Locate the cell with the specified text and output its [x, y] center coordinate. 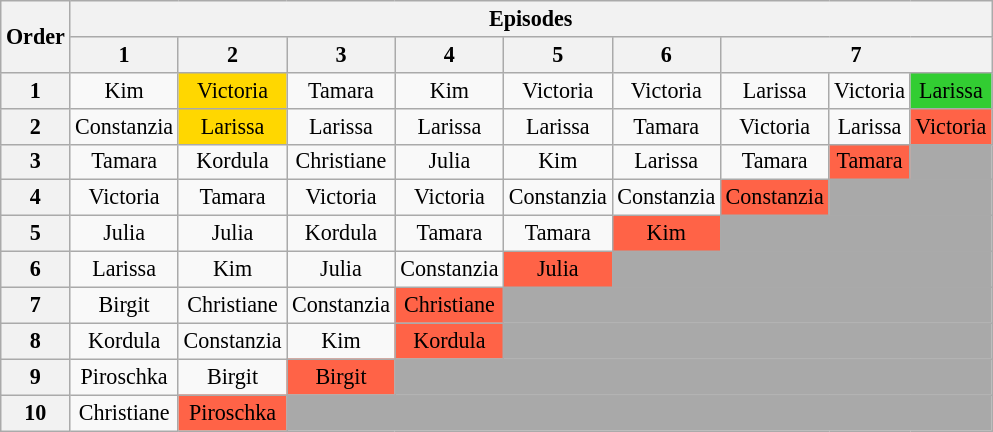
9 [36, 377]
8 [36, 341]
Episodes [531, 18]
Order [36, 36]
10 [36, 412]
